Determine the (X, Y) coordinate at the center of the cell enclosing the given text.  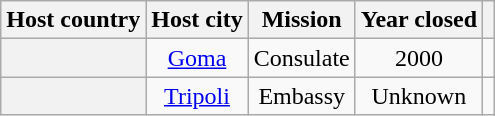
Embassy (302, 96)
Host city (197, 20)
Unknown (418, 96)
Tripoli (197, 96)
Goma (197, 58)
2000 (418, 58)
Mission (302, 20)
Year closed (418, 20)
Host country (74, 20)
Consulate (302, 58)
